Provide the [X, Y] coordinate of the cell's center where the given text is located.  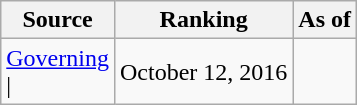
Governing| [58, 72]
Source [58, 20]
October 12, 2016 [203, 72]
As of [325, 20]
Ranking [203, 20]
